Pinpoint the cell where the given text exists, returning its (x, y) midpoint coordinate. 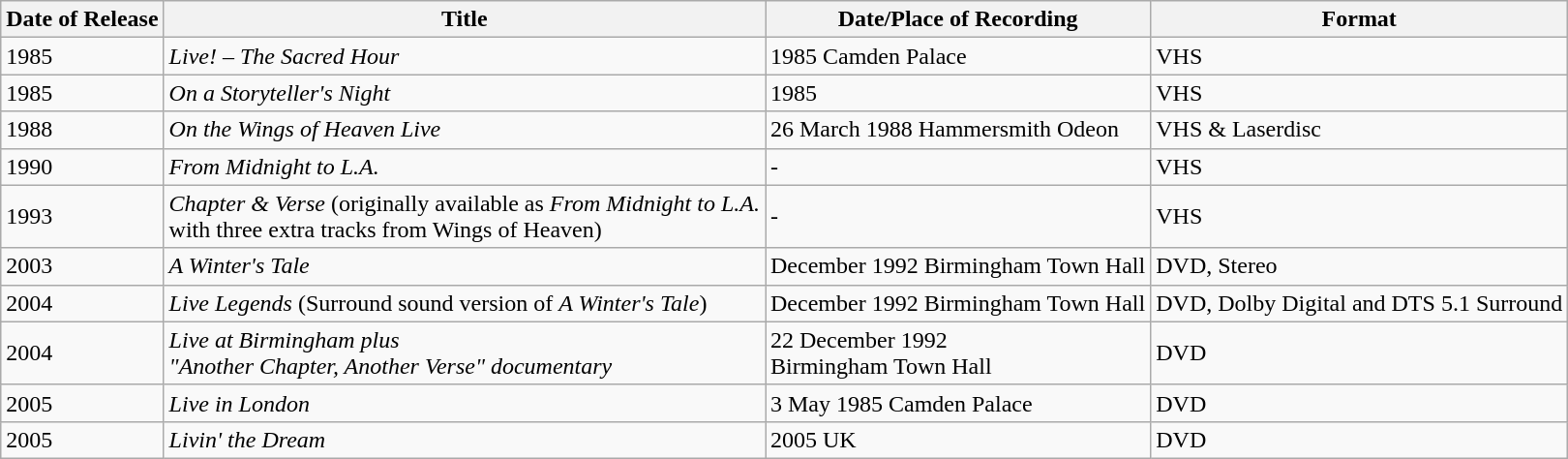
On a Storyteller's Night (465, 93)
22 December 1992 Birmingham Town Hall (957, 352)
Live! – The Sacred Hour (465, 56)
Date/Place of Recording (957, 19)
Date of Release (82, 19)
A Winter's Tale (465, 266)
1993 (82, 217)
1990 (82, 167)
2005 UK (957, 440)
DVD, Dolby Digital and DTS 5.1 Surround (1359, 303)
Live at Birmingham plus "Another Chapter, Another Verse" documentary (465, 352)
Format (1359, 19)
Live in London (465, 403)
3 May 1985 Camden Palace (957, 403)
Title (465, 19)
2003 (82, 266)
26 March 1988 Hammersmith Odeon (957, 130)
From Midnight to L.A. (465, 167)
On the Wings of Heaven Live (465, 130)
Live Legends (Surround sound version of A Winter's Tale) (465, 303)
DVD, Stereo (1359, 266)
Chapter & Verse (originally available as From Midnight to L.A. with three extra tracks from Wings of Heaven) (465, 217)
1988 (82, 130)
1985 Camden Palace (957, 56)
Livin' the Dream (465, 440)
VHS & Laserdisc (1359, 130)
